Identify which cell holds the provided text, then report its (X, Y) central coordinate. 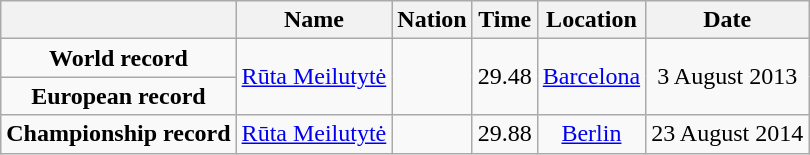
Time (504, 20)
Nation (432, 20)
29.48 (504, 77)
23 August 2014 (728, 134)
Championship record (118, 134)
Berlin (591, 134)
Date (728, 20)
3 August 2013 (728, 77)
European record (118, 96)
World record (118, 58)
Barcelona (591, 77)
29.88 (504, 134)
Name (314, 20)
Location (591, 20)
